Identify which cell holds the provided text, then report its [x, y] central coordinate. 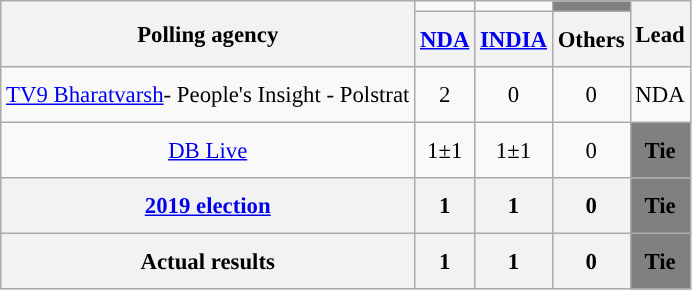
2 [445, 95]
Polling agency [208, 34]
Lead [660, 34]
2019 election [208, 206]
DB Live [208, 151]
INDIA [514, 40]
TV9 Bharatvarsh- People's Insight - Polstrat [208, 95]
Others [591, 40]
Actual results [208, 262]
